Output the (x, y) coordinate of the center of the cell containing the given text.  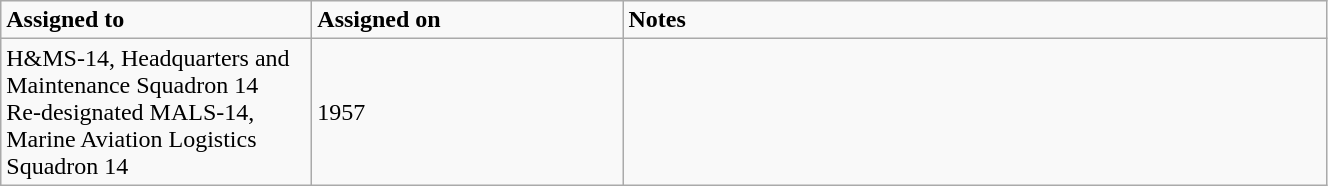
Assigned to (156, 20)
Assigned on (468, 20)
H&MS-14, Headquarters and Maintenance Squadron 14Re-designated MALS-14, Marine Aviation Logistics Squadron 14 (156, 112)
1957 (468, 112)
Notes (975, 20)
